For the text-containing cell, return its midpoint in [x, y] coordinate format. 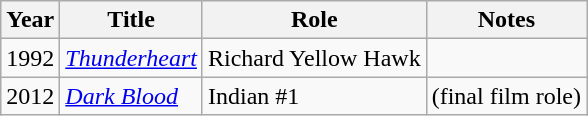
Year [30, 20]
Indian #1 [314, 96]
1992 [30, 58]
Dark Blood [132, 96]
Title [132, 20]
Richard Yellow Hawk [314, 58]
2012 [30, 96]
Role [314, 20]
(final film role) [506, 96]
Thunderheart [132, 58]
Notes [506, 20]
